Identify which cell holds the provided text, then report its (X, Y) central coordinate. 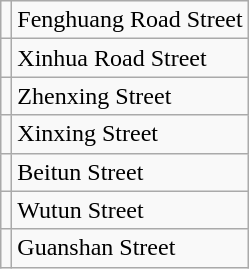
Xinxing Street (130, 134)
Xinhua Road Street (130, 58)
Wutun Street (130, 210)
Zhenxing Street (130, 96)
Guanshan Street (130, 248)
Beitun Street (130, 172)
Fenghuang Road Street (130, 20)
